Find where the given text appears and provide that cell's center as [X, Y] coordinate. 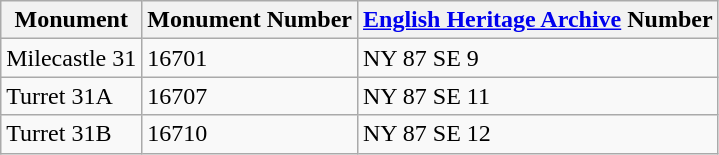
NY 87 SE 11 [538, 96]
Turret 31A [72, 96]
16710 [250, 134]
English Heritage Archive Number [538, 20]
Milecastle 31 [72, 58]
Monument Number [250, 20]
Turret 31B [72, 134]
16707 [250, 96]
16701 [250, 58]
NY 87 SE 9 [538, 58]
NY 87 SE 12 [538, 134]
Monument [72, 20]
